Identify which cell holds the provided text, then report its [x, y] central coordinate. 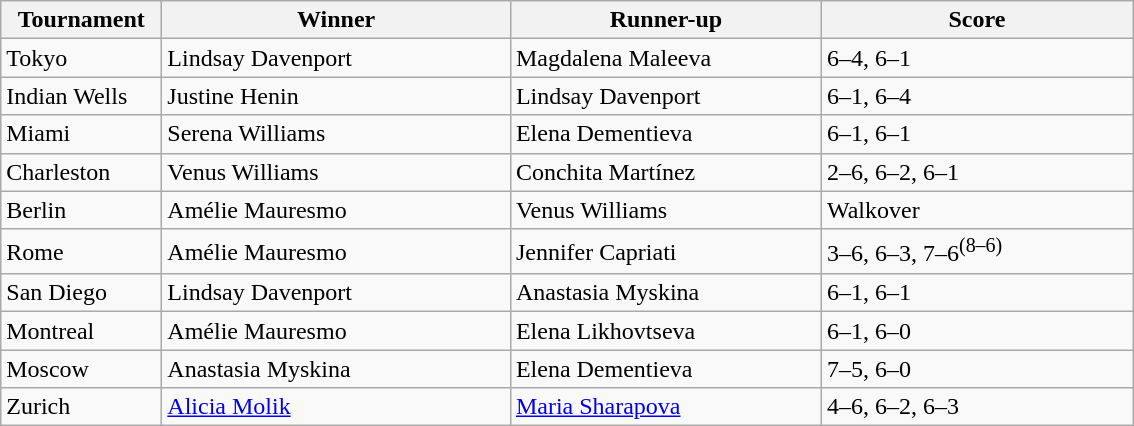
Conchita Martínez [666, 172]
Moscow [82, 369]
Winner [336, 20]
Indian Wells [82, 96]
Montreal [82, 331]
Score [976, 20]
Tokyo [82, 58]
Justine Henin [336, 96]
Alicia Molik [336, 407]
Jennifer Capriati [666, 252]
2–6, 6–2, 6–1 [976, 172]
Berlin [82, 210]
Rome [82, 252]
Miami [82, 134]
San Diego [82, 293]
Walkover [976, 210]
Charleston [82, 172]
6–4, 6–1 [976, 58]
3–6, 6–3, 7–6(8–6) [976, 252]
6–1, 6–0 [976, 331]
Runner-up [666, 20]
Serena Williams [336, 134]
Maria Sharapova [666, 407]
4–6, 6–2, 6–3 [976, 407]
6–1, 6–4 [976, 96]
7–5, 6–0 [976, 369]
Tournament [82, 20]
Magdalena Maleeva [666, 58]
Zurich [82, 407]
Elena Likhovtseva [666, 331]
